Determine the [x, y] coordinate at the center of the cell enclosing the given text.  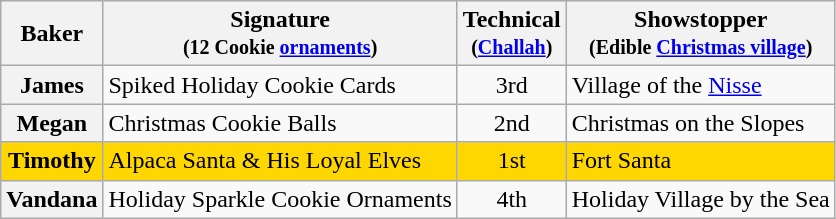
3rd [512, 85]
Holiday Sparkle Cookie Ornaments [280, 199]
Vandana [52, 199]
Village of the Nisse [700, 85]
Technical(Challah) [512, 34]
James [52, 85]
Showstopper(Edible Christmas village) [700, 34]
Megan [52, 123]
Baker [52, 34]
Timothy [52, 161]
Signature(12 Cookie ornaments) [280, 34]
4th [512, 199]
Alpaca Santa & His Loyal Elves [280, 161]
Holiday Village by the Sea [700, 199]
Fort Santa [700, 161]
Spiked Holiday Cookie Cards [280, 85]
Christmas on the Slopes [700, 123]
1st [512, 161]
2nd [512, 123]
Christmas Cookie Balls [280, 123]
